Pinpoint the cell where the given text exists, returning its [x, y] midpoint coordinate. 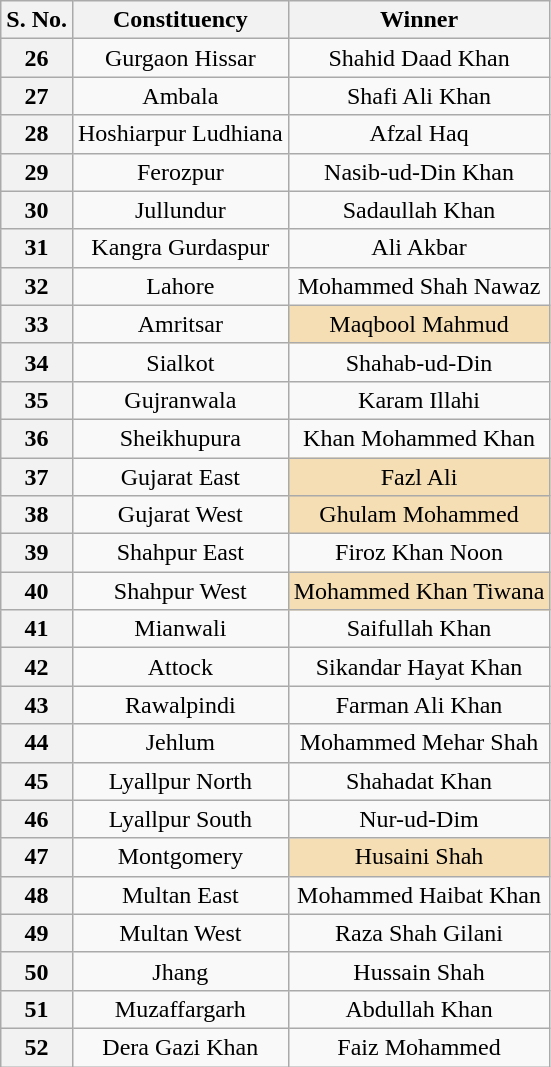
31 [37, 248]
Lyallpur North [180, 781]
39 [37, 553]
Shafi Ali Khan [419, 96]
Muzaffargarh [180, 1009]
Shahid Daad Khan [419, 58]
Hussain Shah [419, 971]
Nur-ud-Dim [419, 819]
Ali Akbar [419, 248]
41 [37, 629]
Sadaullah Khan [419, 210]
Ferozpur [180, 172]
Ghulam Mohammed [419, 515]
Mohammed Haibat Khan [419, 895]
46 [37, 819]
Ambala [180, 96]
27 [37, 96]
Mianwali [180, 629]
Nasib-ud-Din Khan [419, 172]
Dera Gazi Khan [180, 1047]
Mohammed Mehar Shah [419, 743]
Sikandar Hayat Khan [419, 667]
Sialkot [180, 362]
Shahpur East [180, 553]
Multan East [180, 895]
Husaini Shah [419, 857]
36 [37, 438]
Amritsar [180, 324]
Sheikhupura [180, 438]
37 [37, 477]
34 [37, 362]
Gurgaon Hissar [180, 58]
Gujarat East [180, 477]
Jehlum [180, 743]
52 [37, 1047]
Mohammed Shah Nawaz [419, 286]
Raza Shah Gilani [419, 933]
Mohammed Khan Tiwana [419, 591]
Khan Mohammed Khan [419, 438]
42 [37, 667]
30 [37, 210]
Faiz Mohammed [419, 1047]
Gujarat West [180, 515]
Lahore [180, 286]
Maqbool Mahmud [419, 324]
Shahadat Khan [419, 781]
49 [37, 933]
Montgomery [180, 857]
Lyallpur South [180, 819]
33 [37, 324]
Shahpur West [180, 591]
Jullundur [180, 210]
40 [37, 591]
45 [37, 781]
Gujranwala [180, 400]
Afzal Haq [419, 134]
Saifullah Khan [419, 629]
29 [37, 172]
Abdullah Khan [419, 1009]
Farman Ali Khan [419, 705]
Attock [180, 667]
50 [37, 971]
Hoshiarpur Ludhiana [180, 134]
51 [37, 1009]
Rawalpindi [180, 705]
38 [37, 515]
Jhang [180, 971]
32 [37, 286]
47 [37, 857]
Firoz Khan Noon [419, 553]
Winner [419, 20]
Kangra Gurdaspur [180, 248]
Constituency [180, 20]
44 [37, 743]
Multan West [180, 933]
48 [37, 895]
35 [37, 400]
43 [37, 705]
S. No. [37, 20]
26 [37, 58]
Karam Illahi [419, 400]
Shahab-ud-Din [419, 362]
28 [37, 134]
Fazl Ali [419, 477]
